Capture the cell that displays the provided text and extract its (x, y) central coordinate. 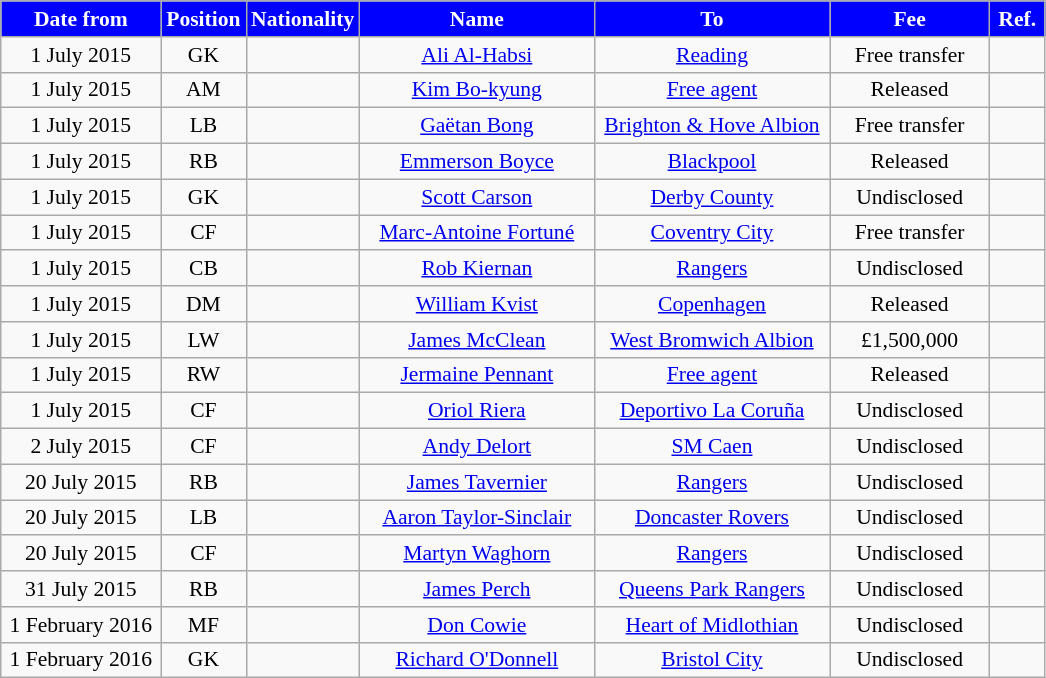
Kim Bo-kyung (476, 90)
Martyn Waghorn (476, 554)
£1,500,000 (910, 340)
Don Cowie (476, 625)
Ref. (1018, 19)
Nationality (302, 19)
RW (204, 375)
Rob Kiernan (476, 269)
AM (204, 90)
Coventry City (712, 233)
2 July 2015 (81, 447)
CB (204, 269)
Aaron Taylor-Sinclair (476, 518)
Deportivo La Coruña (712, 411)
Ali Al-Habsi (476, 55)
Name (476, 19)
Emmerson Boyce (476, 162)
James McClean (476, 340)
Oriol Riera (476, 411)
Reading (712, 55)
Andy Delort (476, 447)
MF (204, 625)
31 July 2015 (81, 589)
William Kvist (476, 304)
James Perch (476, 589)
LW (204, 340)
Bristol City (712, 660)
Gaëtan Bong (476, 126)
SM Caen (712, 447)
To (712, 19)
Doncaster Rovers (712, 518)
Derby County (712, 197)
Blackpool (712, 162)
DM (204, 304)
Fee (910, 19)
Copenhagen (712, 304)
Jermaine Pennant (476, 375)
Queens Park Rangers (712, 589)
James Tavernier (476, 482)
Heart of Midlothian (712, 625)
West Bromwich Albion (712, 340)
Scott Carson (476, 197)
Brighton & Hove Albion (712, 126)
Marc-Antoine Fortuné (476, 233)
Date from (81, 19)
Richard O'Donnell (476, 660)
Position (204, 19)
